From the cell containing the given text, extract its center point as [x, y] coordinate. 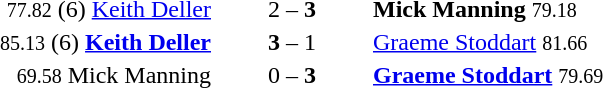
3 – 1 [292, 42]
